Pinpoint the cell where the given text exists, returning its (x, y) midpoint coordinate. 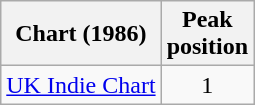
1 (207, 85)
UK Indie Chart (81, 85)
Chart (1986) (81, 34)
Peakposition (207, 34)
